Provide the [X, Y] coordinate of the cell's center where the given text is located.  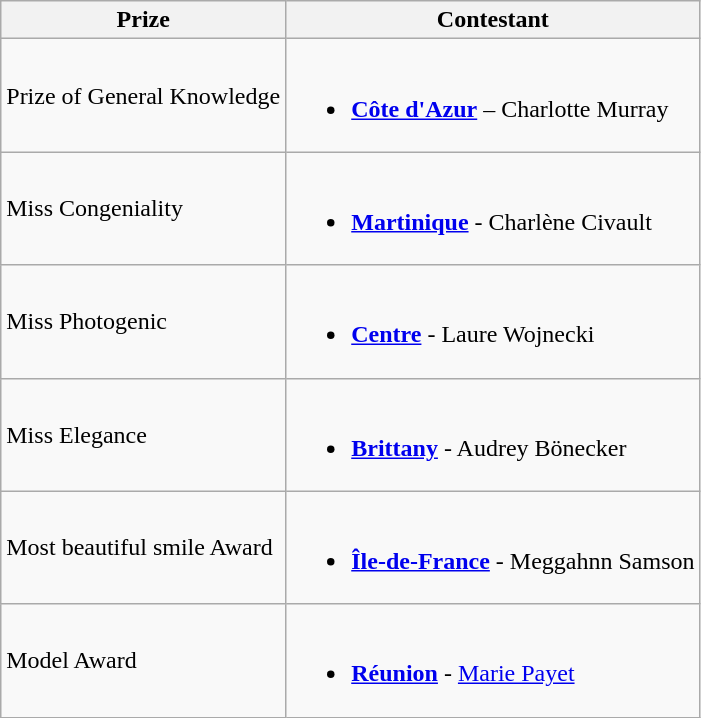
Brittany - Audrey Bönecker [493, 434]
Miss Photogenic [144, 322]
Côte d'Azur – Charlotte Murray [493, 96]
Prize [144, 20]
Prize of General Knowledge [144, 96]
Île-de-France - Meggahnn Samson [493, 548]
Miss Congeniality [144, 208]
Contestant [493, 20]
Most beautiful smile Award [144, 548]
Martinique - Charlène Civault [493, 208]
Centre - Laure Wojnecki [493, 322]
Miss Elegance [144, 434]
Model Award [144, 660]
Réunion - Marie Payet [493, 660]
